Return the [X, Y] coordinate for the center point of the cell that contains the specified text.  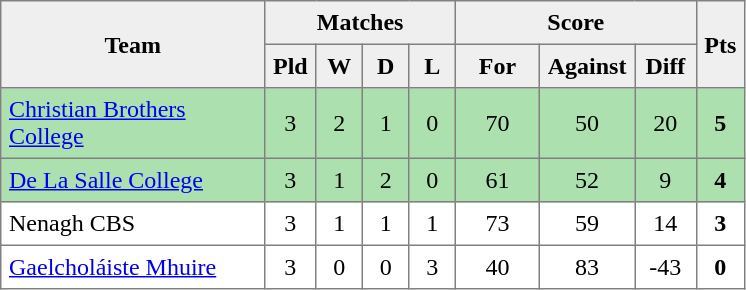
-43 [666, 267]
4 [720, 180]
Against [586, 66]
Pts [720, 44]
50 [586, 123]
14 [666, 224]
Gaelcholáiste Mhuire [133, 267]
Diff [666, 66]
20 [666, 123]
73 [497, 224]
W [339, 66]
5 [720, 123]
Nenagh CBS [133, 224]
83 [586, 267]
Matches [360, 23]
9 [666, 180]
De La Salle College [133, 180]
Christian Brothers College [133, 123]
For [497, 66]
L [432, 66]
40 [497, 267]
59 [586, 224]
D [385, 66]
70 [497, 123]
Score [576, 23]
61 [497, 180]
Team [133, 44]
Pld [290, 66]
52 [586, 180]
